Return [X, Y] of the center of cell containing provided text 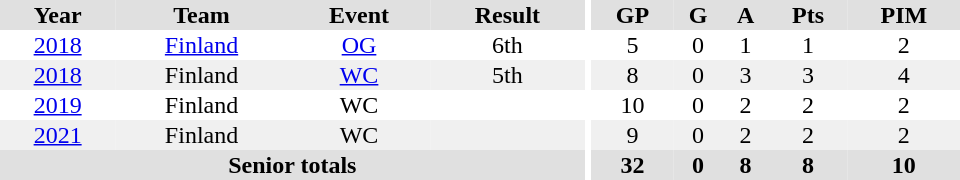
9 [632, 135]
G [698, 15]
OG [359, 45]
Event [359, 15]
PIM [904, 15]
6th [507, 45]
Team [202, 15]
Senior totals [292, 165]
2019 [58, 105]
Year [58, 15]
A [746, 15]
5 [632, 45]
Pts [808, 15]
5th [507, 75]
32 [632, 165]
4 [904, 75]
GP [632, 15]
Result [507, 15]
2021 [58, 135]
